Return the [X, Y] coordinate for the center point of the cell that contains the specified text.  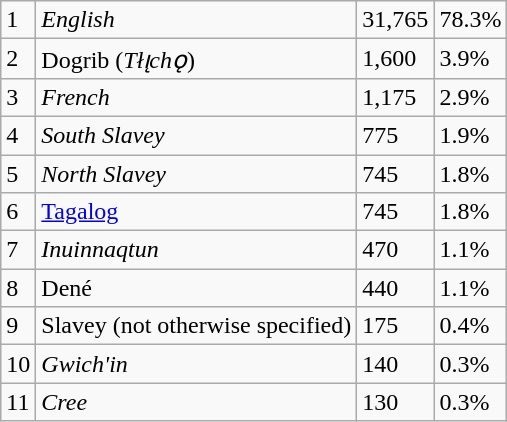
Dogrib (Tłı̨chǫ) [196, 59]
11 [18, 402]
775 [396, 135]
78.3% [470, 20]
Slavey (not otherwise specified) [196, 326]
North Slavey [196, 173]
Dené [196, 288]
440 [396, 288]
South Slavey [196, 135]
3.9% [470, 59]
3 [18, 97]
4 [18, 135]
French [196, 97]
470 [396, 250]
130 [396, 402]
English [196, 20]
9 [18, 326]
2 [18, 59]
1,175 [396, 97]
0.4% [470, 326]
1.9% [470, 135]
2.9% [470, 97]
140 [396, 364]
10 [18, 364]
175 [396, 326]
8 [18, 288]
Cree [196, 402]
5 [18, 173]
1,600 [396, 59]
Inuinnaqtun [196, 250]
1 [18, 20]
31,765 [396, 20]
Tagalog [196, 212]
6 [18, 212]
Gwich'in [196, 364]
7 [18, 250]
